Output the (x, y) coordinate of the center of the cell containing the given text.  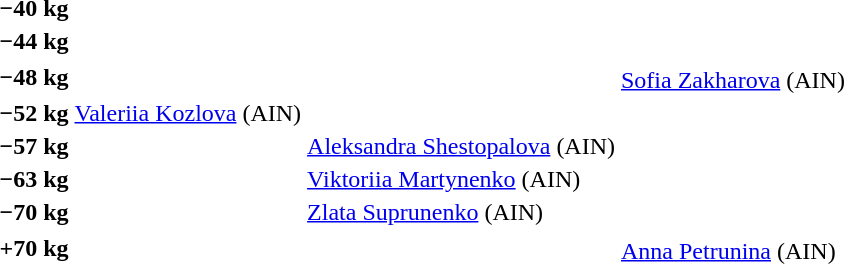
Viktoriia Martynenko (AIN) (462, 179)
Aleksandra Shestopalova (AIN) (462, 146)
Valeriia Kozlova (AIN) (188, 113)
Zlata Suprunenko (AIN) (462, 212)
